Extract the (x, y) coordinate from the center of the cell holding the provided text.  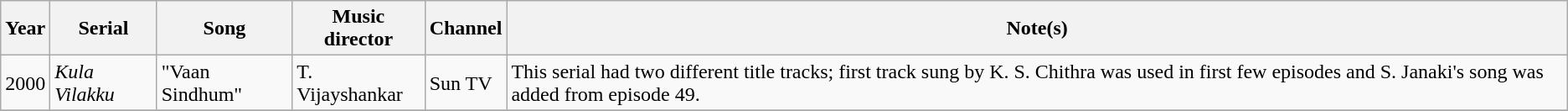
2000 (25, 82)
Song (224, 29)
"Vaan Sindhum" (224, 82)
T. Vijayshankar (358, 82)
Note(s) (1037, 29)
Channel (466, 29)
Serial (104, 29)
Year (25, 29)
Sun TV (466, 82)
Kula Vilakku (104, 82)
Music director (358, 29)
